Return the [x, y] coordinate for the center point of the cell that contains the specified text.  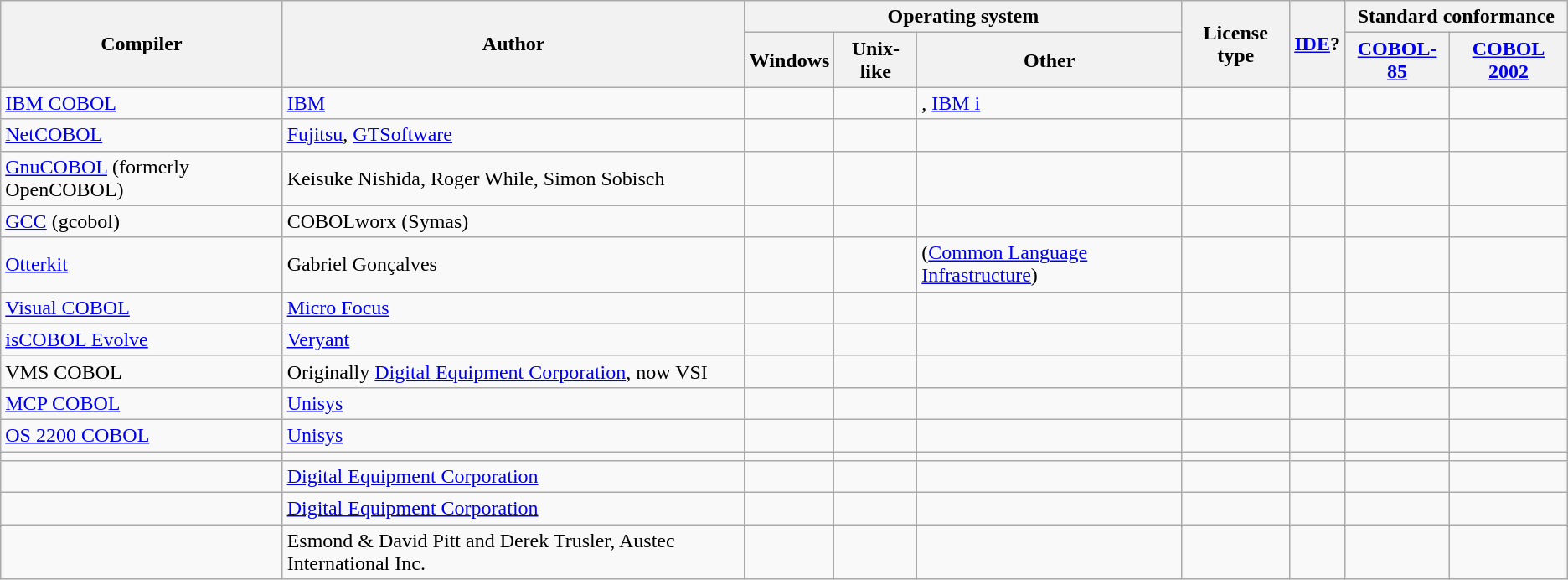
IDE? [1318, 44]
Compiler [142, 44]
Author [513, 44]
Windows [789, 60]
Other [1050, 60]
Micro Focus [513, 308]
Keisuke Nishida, Roger While, Simon Sobisch [513, 178]
GCC (gcobol) [142, 221]
NetCOBOL [142, 135]
COBOL-85 [1397, 60]
Fujitsu, GTSoftware [513, 135]
MCP COBOL [142, 403]
Gabriel Gonçalves [513, 265]
isCOBOL Evolve [142, 339]
Standard conformance [1456, 17]
License type [1236, 44]
Originally Digital Equipment Corporation, now VSI [513, 371]
Operating system [963, 17]
VMS COBOL [142, 371]
IBM COBOL [142, 103]
, IBM i [1050, 103]
Otterkit [142, 265]
OS 2200 COBOL [142, 435]
IBM [513, 103]
Esmond & David Pitt and Derek Trusler, Austec International Inc. [513, 552]
COBOL 2002 [1509, 60]
COBOLworx (Symas) [513, 221]
Unix-like [876, 60]
(Common Language Infrastructure) [1050, 265]
GnuCOBOL (formerly OpenCOBOL) [142, 178]
Veryant [513, 339]
Visual COBOL [142, 308]
